Locate the cell with the specified text and output its [X, Y] center coordinate. 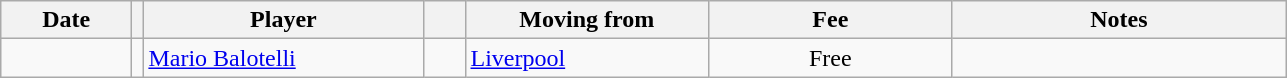
Notes [1119, 20]
Fee [831, 20]
Moving from [587, 20]
Date [66, 20]
Player [284, 20]
Liverpool [587, 58]
Mario Balotelli [284, 58]
Free [831, 58]
